Return [X, Y] of the center of cell containing provided text 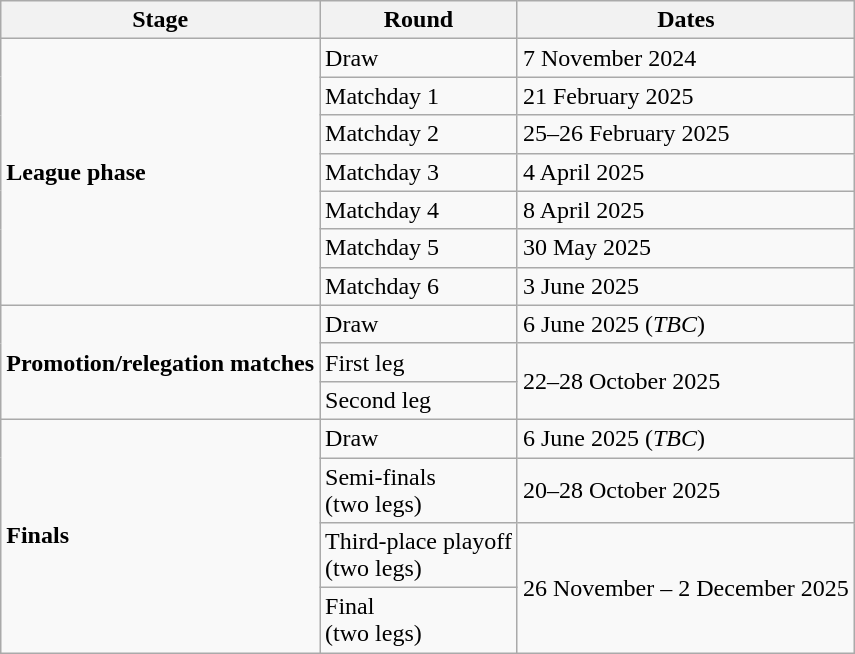
Matchday 5 [419, 248]
Third-place playoff (two legs) [419, 556]
Matchday 1 [419, 96]
8 April 2025 [686, 210]
First leg [419, 362]
Stage [160, 20]
7 November 2024 [686, 58]
Matchday 3 [419, 172]
Dates [686, 20]
Semi-finals (two legs) [419, 490]
22–28 October 2025 [686, 381]
4 April 2025 [686, 172]
Second leg [419, 400]
Matchday 6 [419, 286]
League phase [160, 172]
Finals [160, 536]
Matchday 4 [419, 210]
20–28 October 2025 [686, 490]
Final (two legs) [419, 620]
3 June 2025 [686, 286]
26 November – 2 December 2025 [686, 588]
21 February 2025 [686, 96]
Round [419, 20]
Matchday 2 [419, 134]
30 May 2025 [686, 248]
25–26 February 2025 [686, 134]
Promotion/relegation matches [160, 362]
